Pinpoint the cell where the given text exists, returning its [x, y] midpoint coordinate. 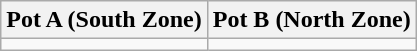
Pot B (North Zone) [312, 20]
Pot A (South Zone) [104, 20]
